Capture the cell that displays the provided text and extract its (X, Y) central coordinate. 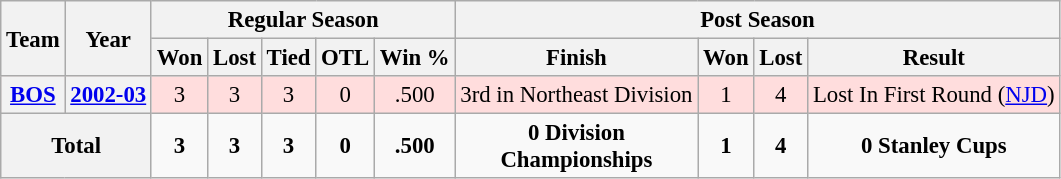
OTL (346, 58)
Year (108, 38)
Finish (576, 58)
Win % (415, 58)
Lost In First Round (NJD) (934, 95)
0 Stanley Cups (934, 146)
Team (33, 38)
Post Season (758, 20)
0 DivisionChampionships (576, 146)
Regular Season (302, 20)
Tied (288, 58)
2002-03 (108, 95)
Result (934, 58)
3rd in Northeast Division (576, 95)
Total (76, 146)
BOS (33, 95)
